Find where the given text appears and provide that cell's center as (X, Y) coordinate. 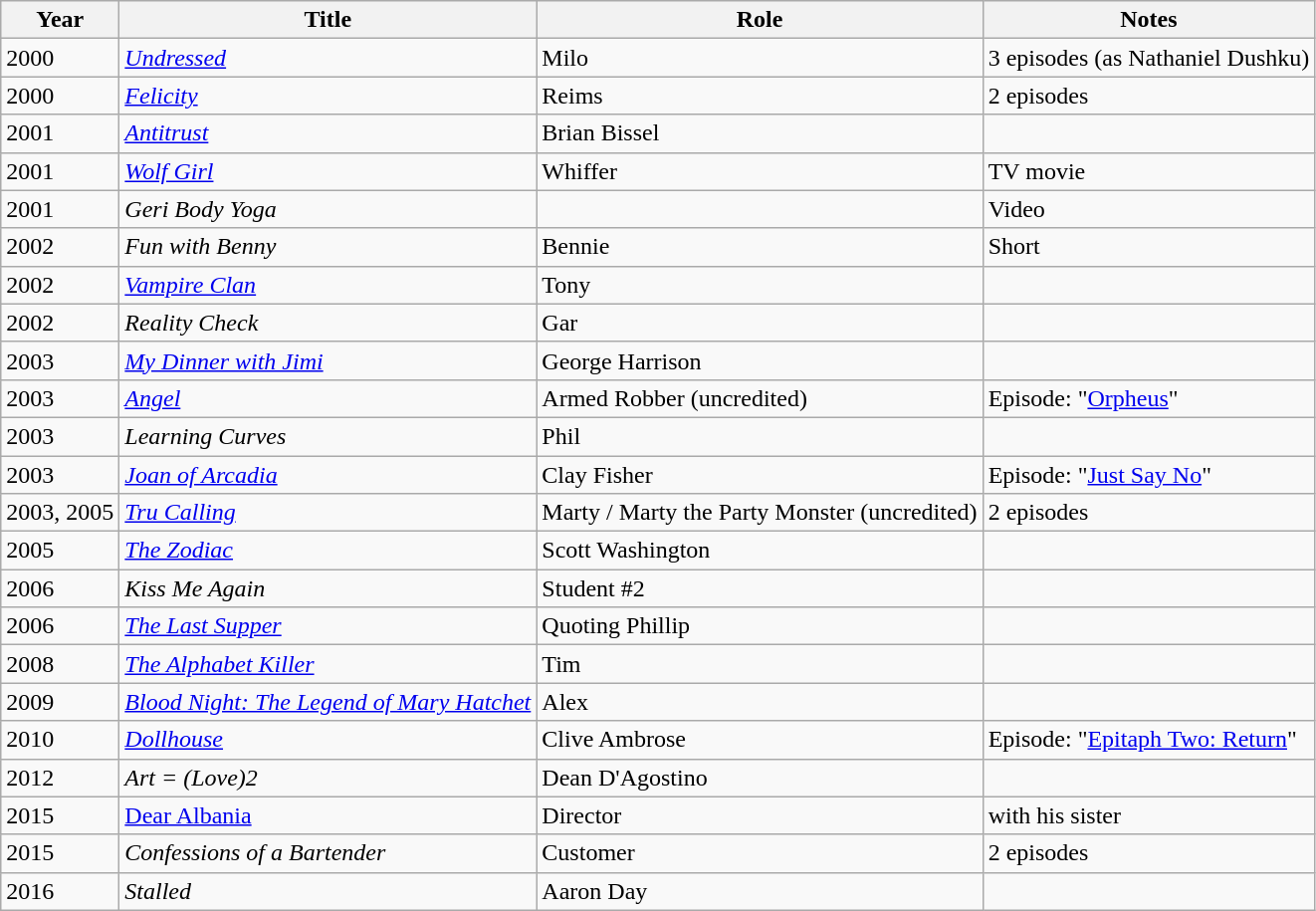
Kiss Me Again (329, 588)
Quoting Phillip (760, 626)
Gar (760, 323)
Antitrust (329, 133)
Clay Fisher (760, 475)
Confessions of a Bartender (329, 853)
Clive Ambrose (760, 740)
2009 (60, 702)
Learning Curves (329, 436)
Vampire Clan (329, 285)
Role (760, 20)
The Alphabet Killer (329, 664)
with his sister (1149, 815)
Marty / Marty the Party Monster (uncredited) (760, 513)
Reims (760, 96)
Dear Albania (329, 815)
Tony (760, 285)
Year (60, 20)
Tru Calling (329, 513)
Student #2 (760, 588)
Aaron Day (760, 891)
Wolf Girl (329, 171)
Short (1149, 247)
George Harrison (760, 360)
Notes (1149, 20)
Brian Bissel (760, 133)
Armed Robber (uncredited) (760, 398)
Director (760, 815)
2016 (60, 891)
Dollhouse (329, 740)
Fun with Benny (329, 247)
Angel (329, 398)
2008 (60, 664)
Scott Washington (760, 551)
Whiffer (760, 171)
Episode: "Just Say No" (1149, 475)
Tim (760, 664)
2012 (60, 778)
Milo (760, 58)
Stalled (329, 891)
2003, 2005 (60, 513)
Bennie (760, 247)
Phil (760, 436)
The Last Supper (329, 626)
Blood Night: The Legend of Mary Hatchet (329, 702)
Alex (760, 702)
2005 (60, 551)
TV movie (1149, 171)
Felicity (329, 96)
Undressed (329, 58)
Geri Body Yoga (329, 209)
Customer (760, 853)
3 episodes (as Nathaniel Dushku) (1149, 58)
Art = (Love)2 (329, 778)
The Zodiac (329, 551)
Video (1149, 209)
2010 (60, 740)
Joan of Arcadia (329, 475)
My Dinner with Jimi (329, 360)
Episode: "Orpheus" (1149, 398)
Episode: "Epitaph Two: Return" (1149, 740)
Dean D'Agostino (760, 778)
Title (329, 20)
Reality Check (329, 323)
